Extract the [x, y] coordinate from the center of the cell holding the provided text.  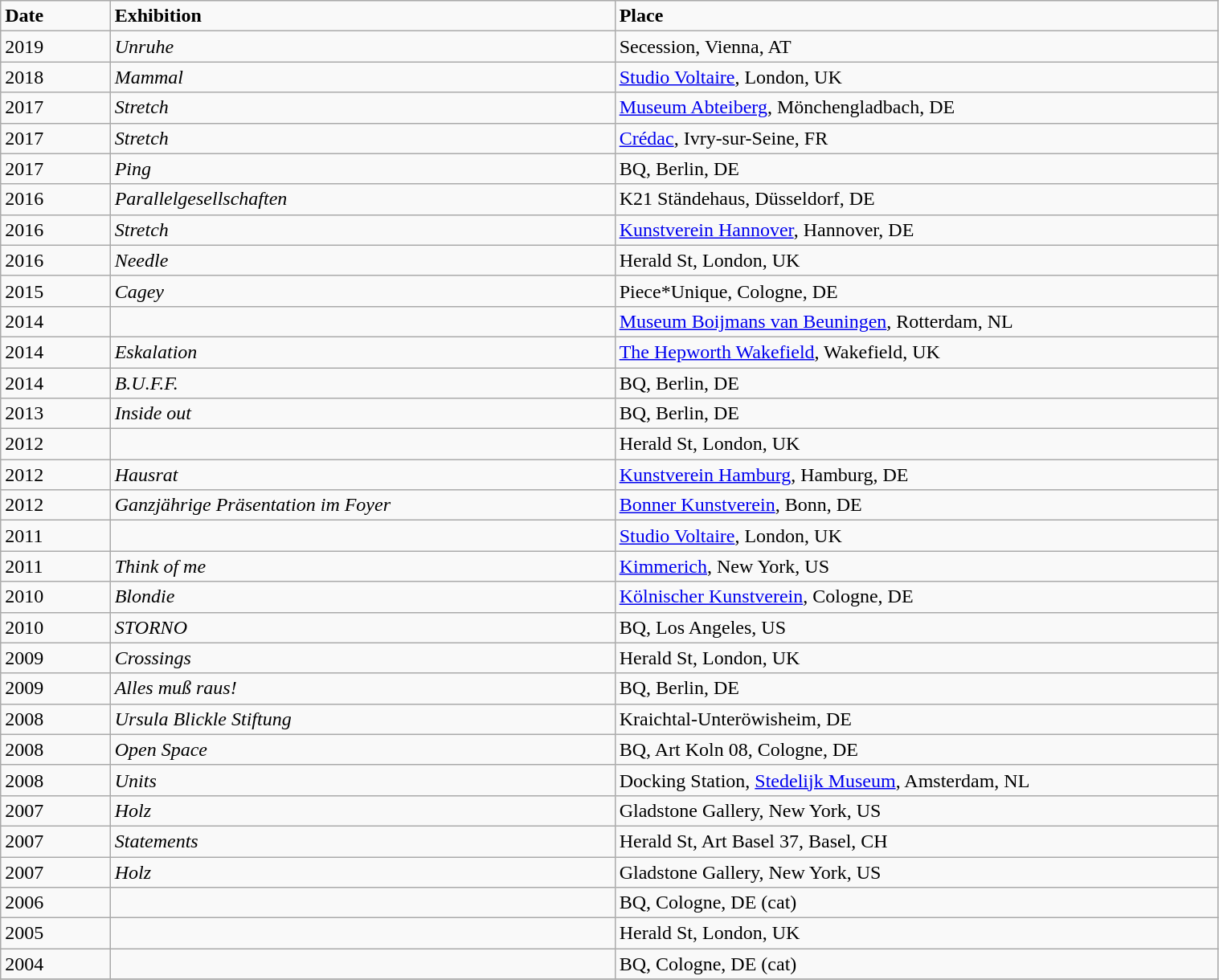
Alles muß raus! [362, 688]
Museum Boijmans van Beuningen, Rotterdam, NL [916, 321]
Needle [362, 260]
Kimmerich, New York, US [916, 566]
BQ, Art Koln 08, Cologne, DE [916, 749]
Mammal [362, 77]
Statements [362, 841]
2013 [55, 414]
Herald St, Art Basel 37, Basel, CH [916, 841]
Kölnischer Kunstverein, Cologne, DE [916, 597]
STORNO [362, 627]
Date [55, 16]
Think of me [362, 566]
Ganzjährige Präsentation im Foyer [362, 505]
Ping [362, 169]
Eskalation [362, 352]
Ursula Blickle Stiftung [362, 719]
Secession, Vienna, AT [916, 47]
Museum Abteiberg, Mönchengladbach, DE [916, 108]
Unruhe [362, 47]
Open Space [362, 749]
Parallelgesellschaften [362, 199]
Blondie [362, 597]
Inside out [362, 414]
The Hepworth Wakefield, Wakefield, UK [916, 352]
2015 [55, 291]
Crossings [362, 658]
Cagey [362, 291]
2004 [55, 964]
Kraichtal-Unteröwisheim, DE [916, 719]
Crédac, Ivry-sur-Seine, FR [916, 138]
B.U.F.F. [362, 383]
2005 [55, 933]
2019 [55, 47]
Piece*Unique, Cologne, DE [916, 291]
Docking Station, Stedelijk Museum, Amsterdam, NL [916, 780]
Kunstverein Hamburg, Hamburg, DE [916, 475]
Place [916, 16]
Units [362, 780]
K21 Ständehaus, Düsseldorf, DE [916, 199]
Exhibition [362, 16]
Hausrat [362, 475]
BQ, Los Angeles, US [916, 627]
2018 [55, 77]
Kunstverein Hannover, Hannover, DE [916, 230]
Bonner Kunstverein, Bonn, DE [916, 505]
2006 [55, 903]
